Search for the cell housing the specified text and yield its (x, y) center coordinate. 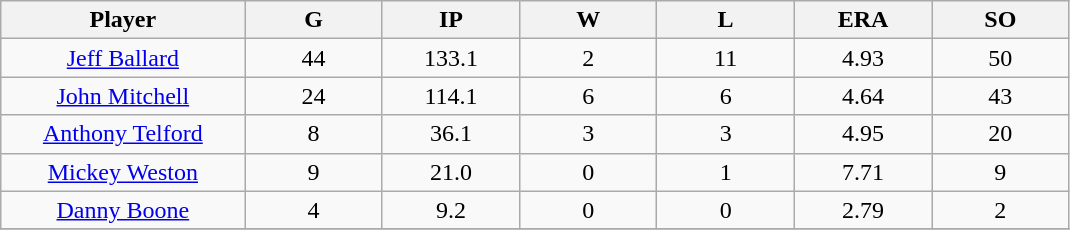
SO (1000, 20)
W (588, 20)
Player (123, 20)
IP (450, 20)
114.1 (450, 96)
8 (314, 134)
4 (314, 210)
4.64 (862, 96)
G (314, 20)
John Mitchell (123, 96)
Jeff Ballard (123, 58)
1 (726, 172)
24 (314, 96)
21.0 (450, 172)
7.71 (862, 172)
133.1 (450, 58)
Anthony Telford (123, 134)
2.79 (862, 210)
36.1 (450, 134)
4.95 (862, 134)
ERA (862, 20)
11 (726, 58)
43 (1000, 96)
4.93 (862, 58)
50 (1000, 58)
9.2 (450, 210)
20 (1000, 134)
Mickey Weston (123, 172)
L (726, 20)
44 (314, 58)
Danny Boone (123, 210)
